Determine the (X, Y) coordinate at the center of the cell enclosing the given text.  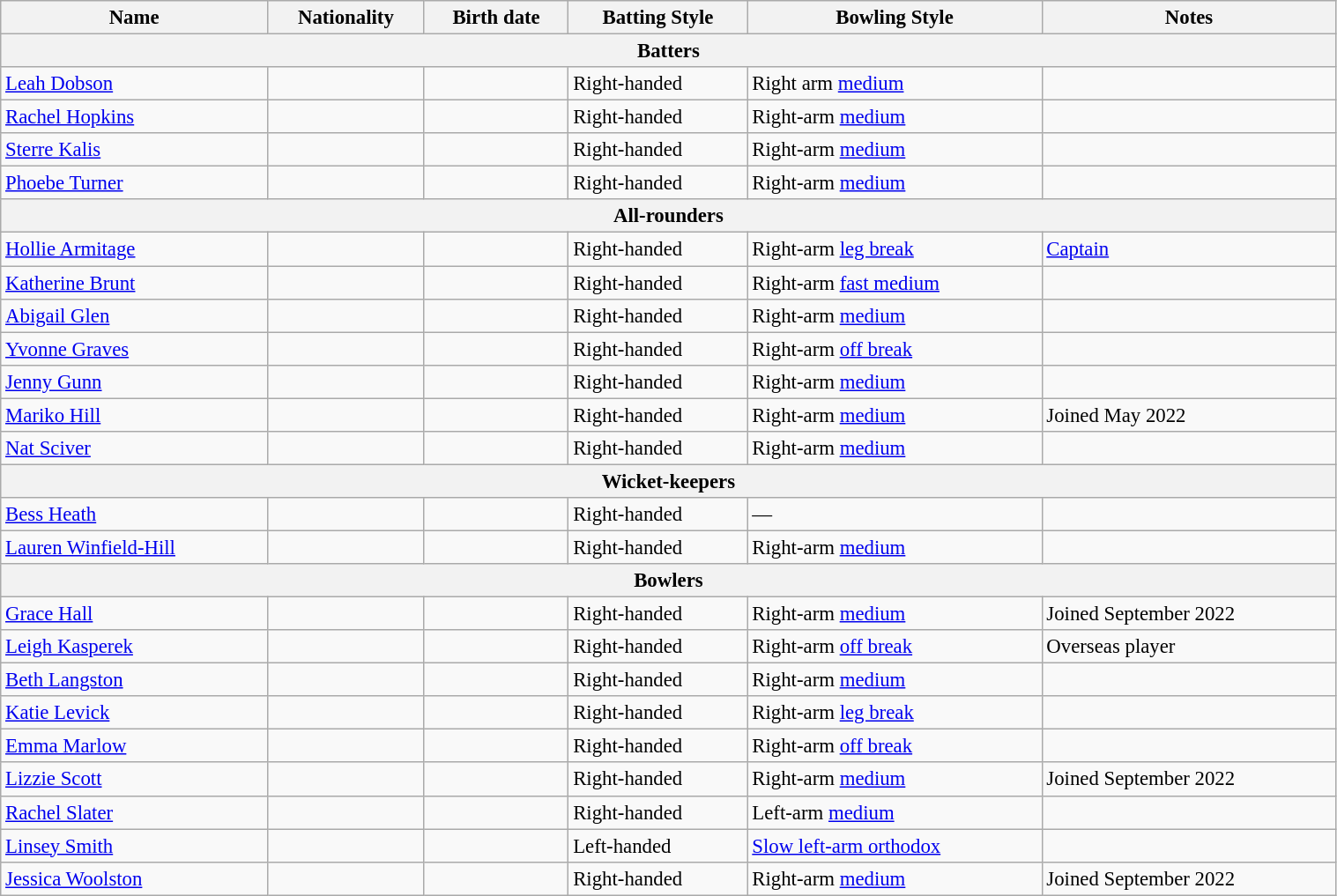
Lauren Winfield-Hill (134, 547)
Leigh Kasperek (134, 647)
Batting Style (657, 18)
Bowling Style (895, 18)
Beth Langston (134, 680)
Nationality (346, 18)
Right arm medium (895, 84)
Grace Hall (134, 614)
Batters (668, 51)
Yvonne Graves (134, 349)
Overseas player (1189, 647)
Left-handed (657, 846)
Sterre Kalis (134, 150)
Bowlers (668, 581)
Mariko Hill (134, 415)
Emma Marlow (134, 746)
Rachel Hopkins (134, 117)
Jenny Gunn (134, 381)
Notes (1189, 18)
Hollie Armitage (134, 249)
Abigail Glen (134, 315)
Wicket-keepers (668, 481)
Bess Heath (134, 515)
Jessica Woolston (134, 878)
Nat Sciver (134, 448)
Katie Levick (134, 713)
Katherine Brunt (134, 283)
Phoebe Turner (134, 183)
Captain (1189, 249)
Linsey Smith (134, 846)
— (895, 515)
Joined May 2022 (1189, 415)
Rachel Slater (134, 812)
Leah Dobson (134, 84)
Birth date (496, 18)
Right-arm fast medium (895, 283)
All-rounders (668, 216)
Slow left-arm orthodox (895, 846)
Lizzie Scott (134, 780)
Left-arm medium (895, 812)
Name (134, 18)
